Extract the (X, Y) coordinate from the center of the cell holding the provided text.  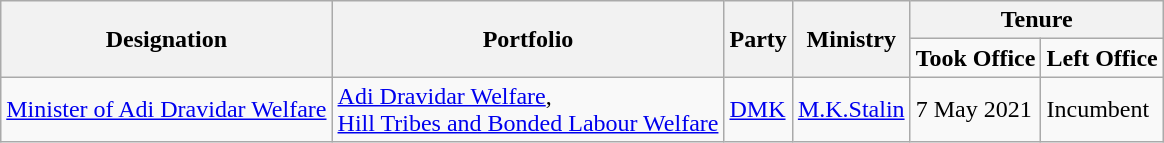
Incumbent (1102, 110)
M.K.Stalin (851, 110)
Designation (166, 39)
Left Office (1102, 58)
Party (758, 39)
Portfolio (528, 39)
Ministry (851, 39)
Minister of Adi Dravidar Welfare (166, 110)
Tenure (1036, 20)
DMK (758, 110)
Took Office (976, 58)
Adi Dravidar Welfare,Hill Tribes and Bonded Labour Welfare (528, 110)
7 May 2021 (976, 110)
